Output the (x, y) coordinate of the center of the cell containing the given text.  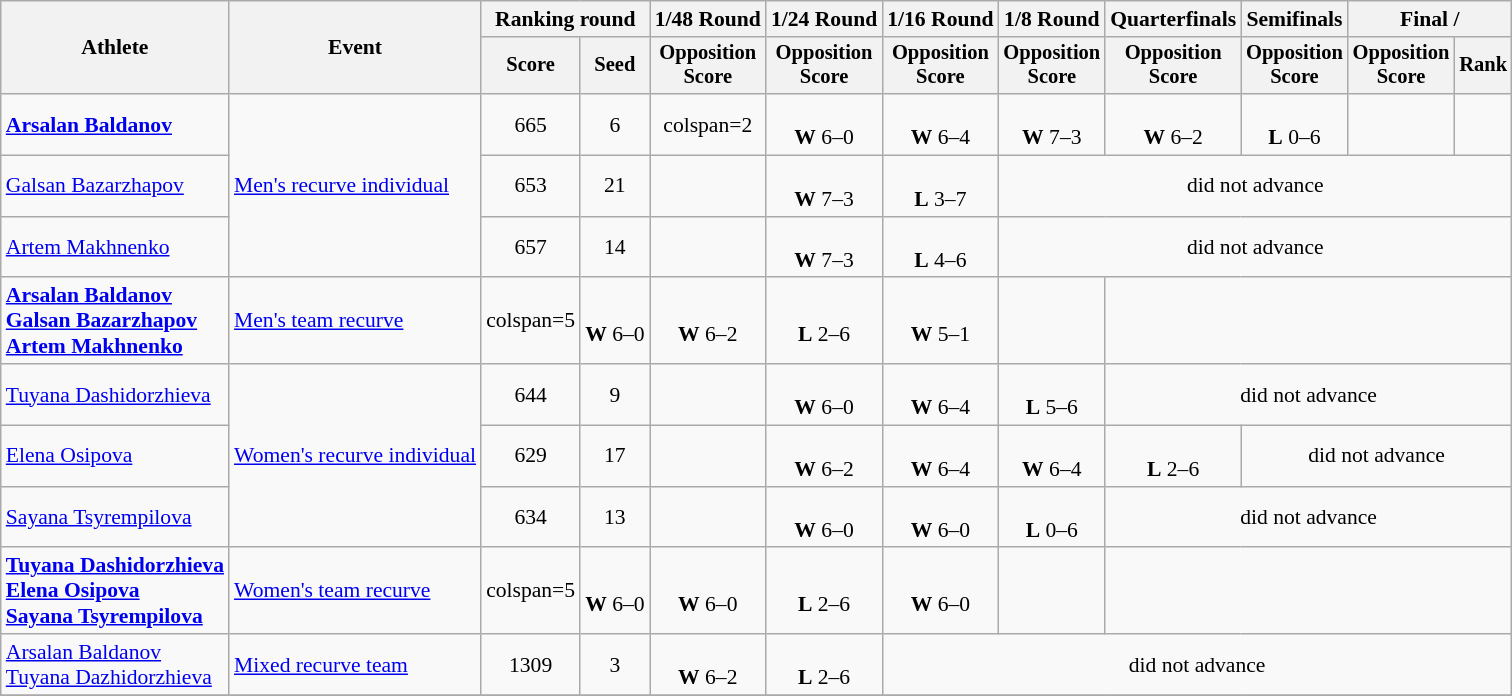
Artem Makhnenko (115, 248)
Elena Osipova (115, 456)
Event (355, 48)
Ranking round (566, 19)
665 (530, 124)
1/24 Round (824, 19)
21 (614, 186)
Tuyana Dashidorzhieva (115, 394)
Women's recurve individual (355, 456)
Rank (1483, 66)
1/48 Round (708, 19)
Arsalan BaldanovGalsan BazarzhapovArtem Makhnenko (115, 322)
14 (614, 248)
Arsalan Baldanov (115, 124)
Tuyana DashidorzhievaElena OsipovaSayana Tsyrempilova (115, 592)
Galsan Bazarzhapov (115, 186)
9 (614, 394)
W 5–1 (940, 322)
629 (530, 456)
3 (614, 664)
Score (530, 66)
Arsalan BaldanovTuyana Dazhidorzhieva (115, 664)
644 (530, 394)
1/16 Round (940, 19)
L 3–7 (940, 186)
L 4–6 (940, 248)
657 (530, 248)
Mixed recurve team (355, 664)
634 (530, 518)
6 (614, 124)
colspan=2 (708, 124)
Women's team recurve (355, 592)
1309 (530, 664)
Sayana Tsyrempilova (115, 518)
17 (614, 456)
Men's recurve individual (355, 186)
1/8 Round (1052, 19)
13 (614, 518)
L 5–6 (1052, 394)
Semifinals (1294, 19)
Athlete (115, 48)
Seed (614, 66)
Final / (1430, 19)
653 (530, 186)
Men's team recurve (355, 322)
Quarterfinals (1173, 19)
